Extract the (x, y) coordinate from the center of the cell holding the provided text.  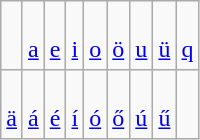
q (188, 36)
a (33, 36)
ú (142, 104)
é (55, 104)
o (96, 36)
ű (164, 104)
ó (96, 104)
í (75, 104)
ä (12, 104)
ü (164, 36)
ő (118, 104)
ö (118, 36)
e (55, 36)
i (75, 36)
u (142, 36)
á (33, 104)
